Detect which cell encompasses the target text, then output its [X, Y] center coordinate. 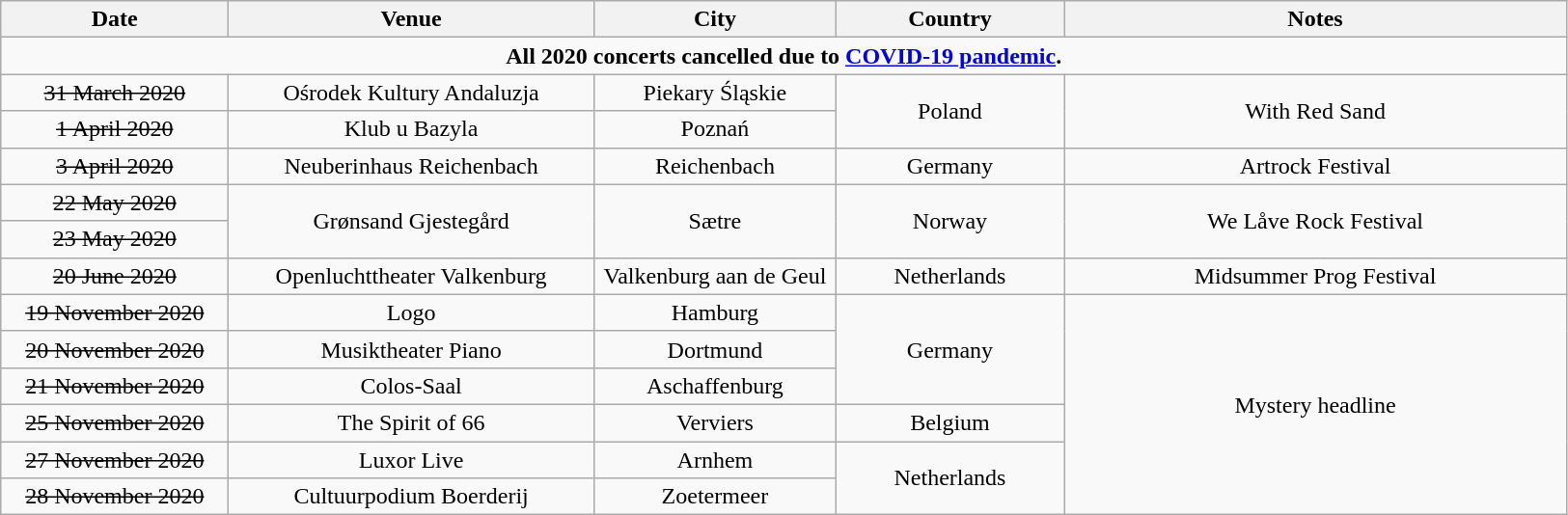
Neuberinhaus Reichenbach [411, 166]
Openluchttheater Valkenburg [411, 276]
Artrock Festival [1314, 166]
Sætre [714, 221]
Belgium [949, 422]
Piekary Śląskie [714, 93]
Venue [411, 19]
31 March 2020 [115, 93]
25 November 2020 [115, 422]
City [714, 19]
The Spirit of 66 [411, 422]
Verviers [714, 422]
3 April 2020 [115, 166]
All 2020 concerts cancelled due to COVID-19 pandemic. [784, 56]
Zoetermeer [714, 497]
Aschaffenburg [714, 386]
Logo [411, 312]
Klub u Bazyla [411, 129]
Valkenburg aan de Geul [714, 276]
20 June 2020 [115, 276]
28 November 2020 [115, 497]
Norway [949, 221]
Reichenbach [714, 166]
We Låve Rock Festival [1314, 221]
1 April 2020 [115, 129]
Poland [949, 111]
27 November 2020 [115, 460]
Luxor Live [411, 460]
Dortmund [714, 349]
Date [115, 19]
Arnhem [714, 460]
23 May 2020 [115, 239]
Colos-Saal [411, 386]
20 November 2020 [115, 349]
Ośrodek Kultury Andaluzja [411, 93]
With Red Sand [1314, 111]
Notes [1314, 19]
21 November 2020 [115, 386]
Cultuurpodium Boerderij [411, 497]
Midsummer Prog Festival [1314, 276]
Country [949, 19]
Grønsand Gjestegård [411, 221]
Mystery headline [1314, 404]
Musiktheater Piano [411, 349]
22 May 2020 [115, 203]
19 November 2020 [115, 312]
Poznań [714, 129]
Hamburg [714, 312]
